Pinpoint the cell where the given text exists, returning its (x, y) midpoint coordinate. 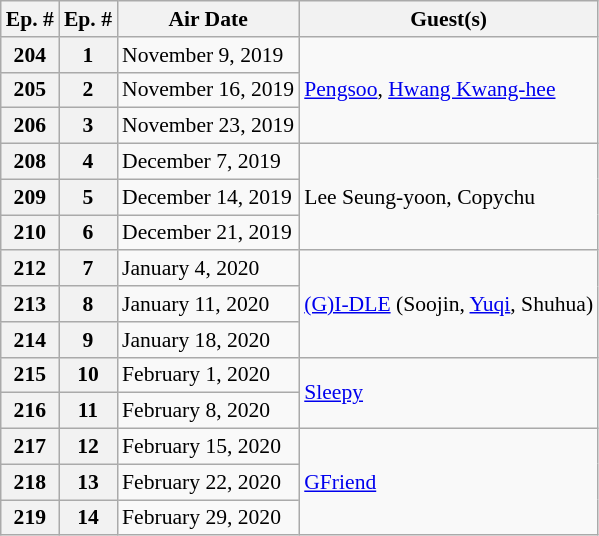
GFriend (448, 482)
214 (30, 340)
10 (88, 375)
November 9, 2019 (208, 55)
219 (30, 518)
November 16, 2019 (208, 90)
(G)I-DLE (Soojin, Yuqi, Shuhua) (448, 304)
5 (88, 197)
7 (88, 269)
Pengsoo, Hwang Kwang-hee (448, 90)
209 (30, 197)
February 8, 2020 (208, 411)
Sleepy (448, 392)
13 (88, 482)
216 (30, 411)
Lee Seung-yoon, Copychu (448, 198)
210 (30, 233)
205 (30, 90)
Air Date (208, 19)
213 (30, 304)
217 (30, 447)
6 (88, 233)
215 (30, 375)
8 (88, 304)
2 (88, 90)
December 21, 2019 (208, 233)
14 (88, 518)
4 (88, 162)
204 (30, 55)
January 18, 2020 (208, 340)
208 (30, 162)
1 (88, 55)
11 (88, 411)
February 22, 2020 (208, 482)
206 (30, 126)
218 (30, 482)
December 7, 2019 (208, 162)
January 4, 2020 (208, 269)
December 14, 2019 (208, 197)
12 (88, 447)
February 29, 2020 (208, 518)
Guest(s) (448, 19)
January 11, 2020 (208, 304)
February 15, 2020 (208, 447)
February 1, 2020 (208, 375)
3 (88, 126)
9 (88, 340)
212 (30, 269)
November 23, 2019 (208, 126)
